Search for the cell housing the specified text and yield its [X, Y] center coordinate. 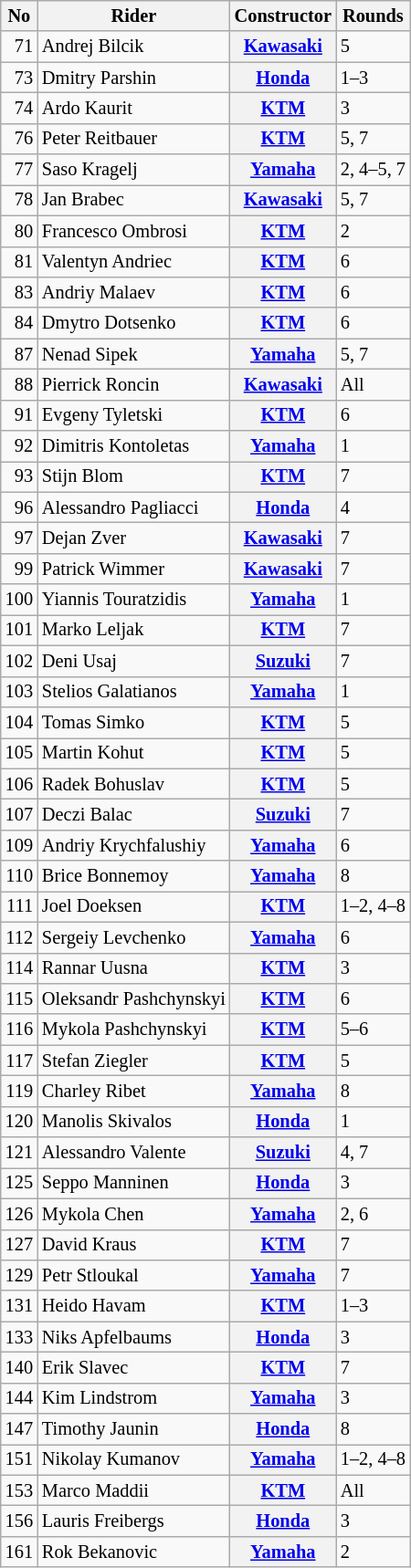
73 [19, 78]
105 [19, 753]
80 [19, 231]
126 [19, 1214]
76 [19, 139]
78 [19, 200]
102 [19, 661]
96 [19, 507]
103 [19, 692]
107 [19, 814]
92 [19, 446]
121 [19, 1153]
Pierrick Roncin [133, 384]
Erik Slavec [133, 1367]
Nikolay Kumanov [133, 1459]
David Kraus [133, 1245]
88 [19, 384]
131 [19, 1306]
104 [19, 722]
Mykola Chen [133, 1214]
116 [19, 1030]
Brice Bonnemoy [133, 876]
Stijn Blom [133, 476]
106 [19, 784]
109 [19, 845]
Andriy Krychfalushiy [133, 845]
144 [19, 1398]
151 [19, 1459]
156 [19, 1521]
Timothy Jaunin [133, 1429]
Francesco Ombrosi [133, 231]
Saso Kragelj [133, 170]
99 [19, 569]
2, 4–5, 7 [373, 170]
Martin Kohut [133, 753]
129 [19, 1275]
Deni Usaj [133, 661]
Deczi Balac [133, 814]
2, 6 [373, 1214]
Alessandro Pagliacci [133, 507]
4 [373, 507]
77 [19, 170]
Tomas Simko [133, 722]
Seppo Manninen [133, 1183]
Valentyn Andriec [133, 262]
125 [19, 1183]
Mykola Pashchynskyi [133, 1030]
Dimitris Kontoletas [133, 446]
Rider [133, 16]
120 [19, 1122]
140 [19, 1367]
84 [19, 323]
Evgeny Tyletski [133, 415]
91 [19, 415]
161 [19, 1552]
153 [19, 1490]
81 [19, 262]
Stefan Ziegler [133, 1061]
133 [19, 1337]
Sergeiy Levchenko [133, 937]
Yiannis Touratzidis [133, 600]
Alessandro Valente [133, 1153]
Rounds [373, 16]
Dejan Zver [133, 538]
Marko Leljak [133, 630]
Marco Maddii [133, 1490]
Charley Ribet [133, 1091]
74 [19, 108]
No [19, 16]
5–6 [373, 1030]
114 [19, 968]
Radek Bohuslav [133, 784]
Peter Reitbauer [133, 139]
112 [19, 937]
Petr Stloukal [133, 1275]
Rannar Uusna [133, 968]
Andrej Bilcik [133, 47]
Patrick Wimmer [133, 569]
110 [19, 876]
111 [19, 906]
Rok Bekanovic [133, 1552]
93 [19, 476]
71 [19, 47]
117 [19, 1061]
Lauris Freibergs [133, 1521]
127 [19, 1245]
Dmytro Dotsenko [133, 323]
87 [19, 354]
Constructor [283, 16]
147 [19, 1429]
Andriy Malaev [133, 292]
Kim Lindstrom [133, 1398]
101 [19, 630]
Niks Apfelbaums [133, 1337]
Dmitry Parshin [133, 78]
83 [19, 292]
115 [19, 998]
4, 7 [373, 1153]
119 [19, 1091]
100 [19, 600]
Oleksandr Pashchynskyi [133, 998]
Manolis Skivalos [133, 1122]
Heido Havam [133, 1306]
Stelios Galatianos [133, 692]
97 [19, 538]
Nenad Sipek [133, 354]
Joel Doeksen [133, 906]
Ardo Kaurit [133, 108]
Jan Brabec [133, 200]
